Provide the (X, Y) coordinate of the cell's center where the given text is located.  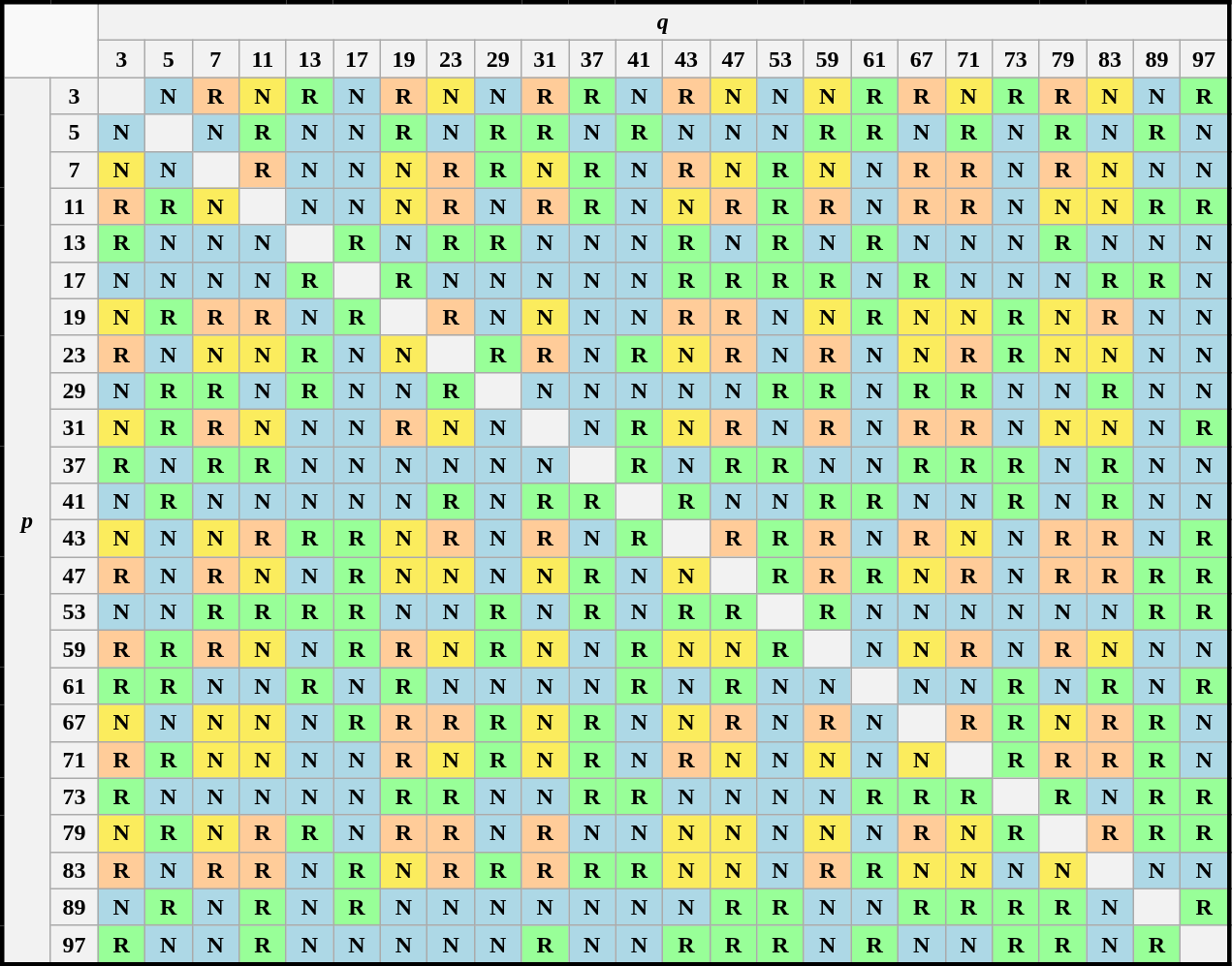
q (663, 21)
p (26, 521)
